Pinpoint the cell where the given text exists, returning its [x, y] midpoint coordinate. 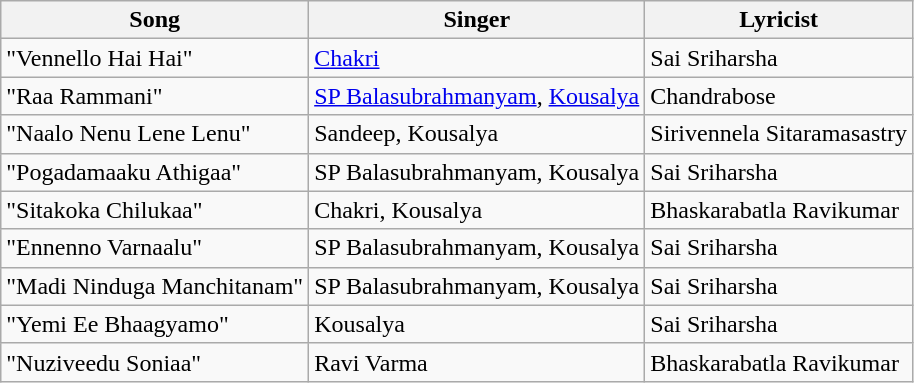
Ravi Varma [477, 362]
Sirivennela Sitaramasastry [779, 134]
"Sitakoka Chilukaa" [155, 210]
"Vennello Hai Hai" [155, 58]
Kousalya [477, 324]
"Madi Ninduga Manchitanam" [155, 286]
"Yemi Ee Bhaagyamo" [155, 324]
Sandeep, Kousalya [477, 134]
"Nuziveedu Soniaa" [155, 362]
Chakri, Kousalya [477, 210]
Song [155, 20]
"Naalo Nenu Lene Lenu" [155, 134]
"Raa Rammani" [155, 96]
Lyricist [779, 20]
Chandrabose [779, 96]
"Ennenno Varnaalu" [155, 248]
Singer [477, 20]
"Pogadamaaku Athigaa" [155, 172]
Chakri [477, 58]
